For the text-containing cell, return its midpoint in (X, Y) coordinate format. 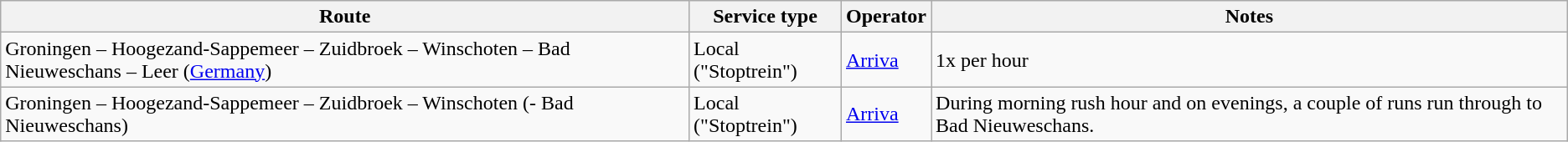
During morning rush hour and on evenings, a couple of runs run through to Bad Nieuweschans. (1250, 114)
Groningen – Hoogezand-Sappemeer – Zuidbroek – Winschoten (- Bad Nieuweschans) (345, 114)
Service type (766, 17)
Route (345, 17)
1x per hour (1250, 60)
Operator (886, 17)
Notes (1250, 17)
Groningen – Hoogezand-Sappemeer – Zuidbroek – Winschoten – Bad Nieuweschans – Leer (Germany) (345, 60)
